Provide the (X, Y) coordinate of the cell's center where the given text is located.  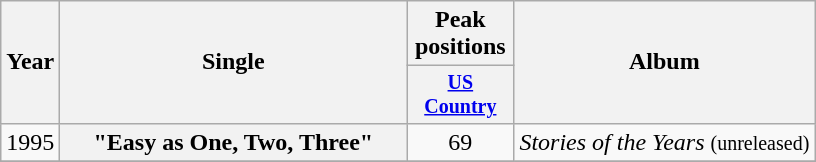
"Easy as One, Two, Three" (234, 142)
Single (234, 62)
Peak positions (460, 34)
US Country (460, 94)
Stories of the Years (unreleased) (664, 142)
Album (664, 62)
69 (460, 142)
Year (30, 62)
1995 (30, 142)
